Provide the [X, Y] coordinate of the cell's center where the given text is located.  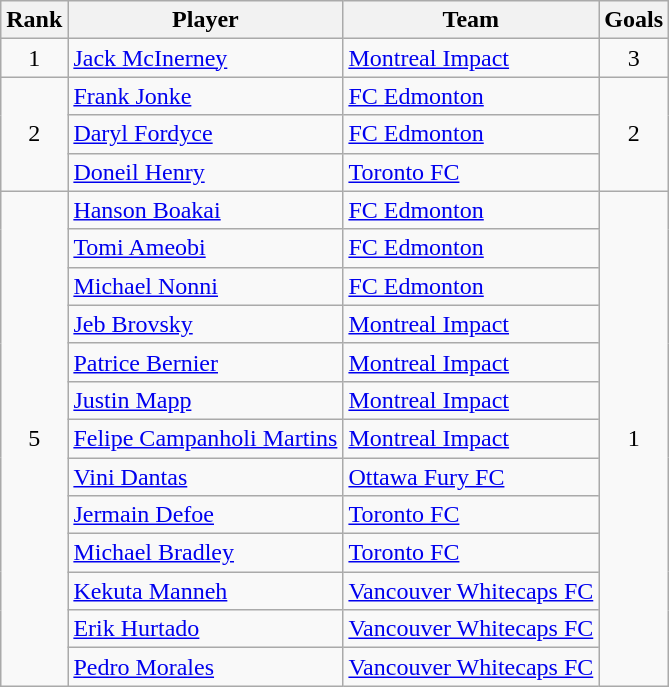
Jermain Defoe [206, 515]
Rank [34, 20]
Pedro Morales [206, 667]
Player [206, 20]
Kekuta Manneh [206, 591]
Tomi Ameobi [206, 248]
Jack McInerney [206, 58]
Patrice Bernier [206, 362]
5 [34, 438]
Erik Hurtado [206, 629]
Felipe Campanholi Martins [206, 438]
Jeb Brovsky [206, 324]
3 [634, 58]
Team [471, 20]
Michael Bradley [206, 553]
Goals [634, 20]
Doneil Henry [206, 172]
Frank Jonke [206, 96]
Hanson Boakai [206, 210]
Ottawa Fury FC [471, 477]
Michael Nonni [206, 286]
Daryl Fordyce [206, 134]
Vini Dantas [206, 477]
Justin Mapp [206, 400]
